Return [x, y] of the center of cell containing provided text 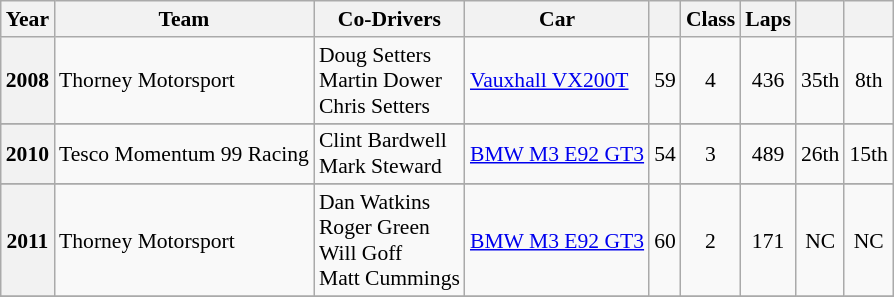
171 [768, 241]
Vauxhall VX200T [557, 80]
2011 [28, 241]
Dan Watkins Roger Green Will Goff Matt Cummings [390, 241]
Co-Drivers [390, 19]
Team [184, 19]
60 [665, 241]
Class [710, 19]
Car [557, 19]
2008 [28, 80]
3 [710, 154]
8th [868, 80]
2010 [28, 154]
26th [820, 154]
Laps [768, 19]
4 [710, 80]
2 [710, 241]
15th [868, 154]
54 [665, 154]
35th [820, 80]
Clint Bardwell Mark Steward [390, 154]
Tesco Momentum 99 Racing [184, 154]
Doug Setters Martin Dower Chris Setters [390, 80]
436 [768, 80]
489 [768, 154]
Year [28, 19]
59 [665, 80]
